Provide the [X, Y] coordinate of the cell's center where the given text is located.  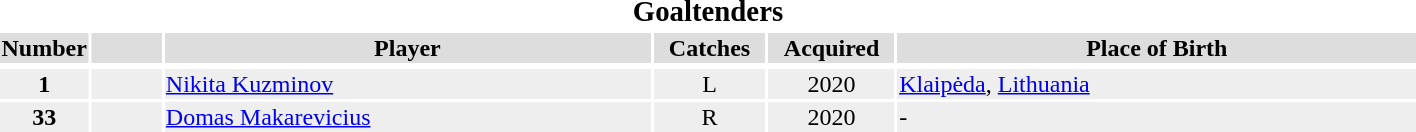
Player [407, 48]
Domas Makarevicius [407, 117]
Acquired [832, 48]
L [709, 84]
Number [44, 48]
- [1157, 117]
R [709, 117]
Catches [709, 48]
Klaipėda, Lithuania [1157, 84]
1 [44, 84]
Nikita Kuzminov [407, 84]
33 [44, 117]
Place of Birth [1157, 48]
